Return the (X, Y) coordinate for the center point of the cell that contains the specified text.  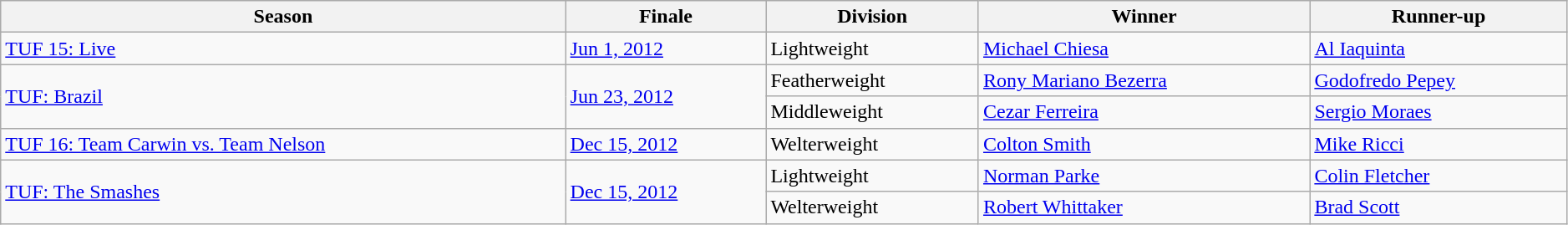
Colin Fletcher (1439, 176)
TUF: Brazil (283, 96)
Jun 23, 2012 (666, 96)
Rony Mariano Bezerra (1144, 80)
Robert Whittaker (1144, 207)
Michael Chiesa (1144, 49)
Godofredo Pepey (1439, 80)
Al Iaquinta (1439, 49)
Middleweight (872, 112)
TUF 15: Live (283, 49)
Runner-up (1439, 17)
Cezar Ferreira (1144, 112)
Norman Parke (1144, 176)
Colton Smith (1144, 144)
Finale (666, 17)
Jun 1, 2012 (666, 49)
Division (872, 17)
TUF: The Smashes (283, 192)
Brad Scott (1439, 207)
TUF 16: Team Carwin vs. Team Nelson (283, 144)
Mike Ricci (1439, 144)
Featherweight (872, 80)
Sergio Moraes (1439, 112)
Season (283, 17)
Winner (1144, 17)
